From the cell containing the given text, extract its center point as (x, y) coordinate. 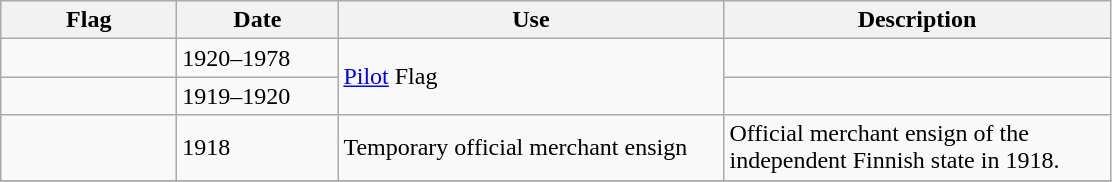
Description (917, 20)
1918 (258, 148)
Date (258, 20)
Flag (89, 20)
Official merchant ensign of the independent Finnish state in 1918. (917, 148)
1920–1978 (258, 58)
Pilot Flag (531, 77)
Temporary official merchant ensign (531, 148)
1919–1920 (258, 96)
Use (531, 20)
